Identify which cell holds the provided text, then report its [x, y] central coordinate. 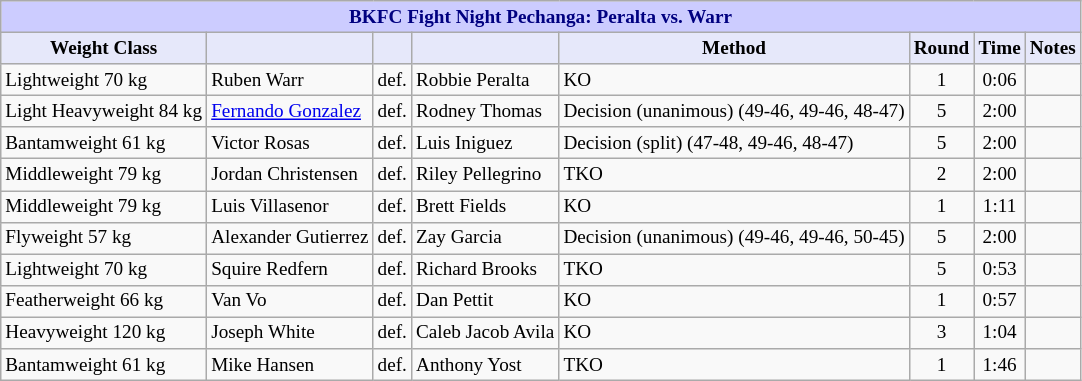
Luis Villasenor [290, 206]
Richard Brooks [484, 270]
Brett Fields [484, 206]
1:46 [1000, 365]
Riley Pellegrino [484, 175]
Weight Class [104, 48]
0:57 [1000, 301]
Light Heavyweight 84 kg [104, 111]
Method [734, 48]
Robbie Peralta [484, 80]
BKFC Fight Night Pechanga: Peralta vs. Warr [541, 17]
0:06 [1000, 80]
Decision (split) (47-48, 49-46, 48-47) [734, 143]
Anthony Yost [484, 365]
Rodney Thomas [484, 111]
Featherweight 66 kg [104, 301]
Flyweight 57 kg [104, 238]
Jordan Christensen [290, 175]
Time [1000, 48]
Round [942, 48]
Fernando Gonzalez [290, 111]
Squire Redfern [290, 270]
Caleb Jacob Avila [484, 333]
Ruben Warr [290, 80]
1:04 [1000, 333]
Van Vo [290, 301]
2 [942, 175]
0:53 [1000, 270]
Dan Pettit [484, 301]
Decision (unanimous) (49-46, 49-46, 50-45) [734, 238]
3 [942, 333]
Decision (unanimous) (49-46, 49-46, 48-47) [734, 111]
1:11 [1000, 206]
Alexander Gutierrez [290, 238]
Luis Iniguez [484, 143]
Zay Garcia [484, 238]
Victor Rosas [290, 143]
Mike Hansen [290, 365]
Notes [1052, 48]
Heavyweight 120 kg [104, 333]
Joseph White [290, 333]
